From the cell containing the given text, extract its center point as [x, y] coordinate. 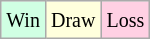
Draw [72, 20]
Loss [126, 20]
Win [24, 20]
